Search for the cell housing the specified text and yield its [X, Y] center coordinate. 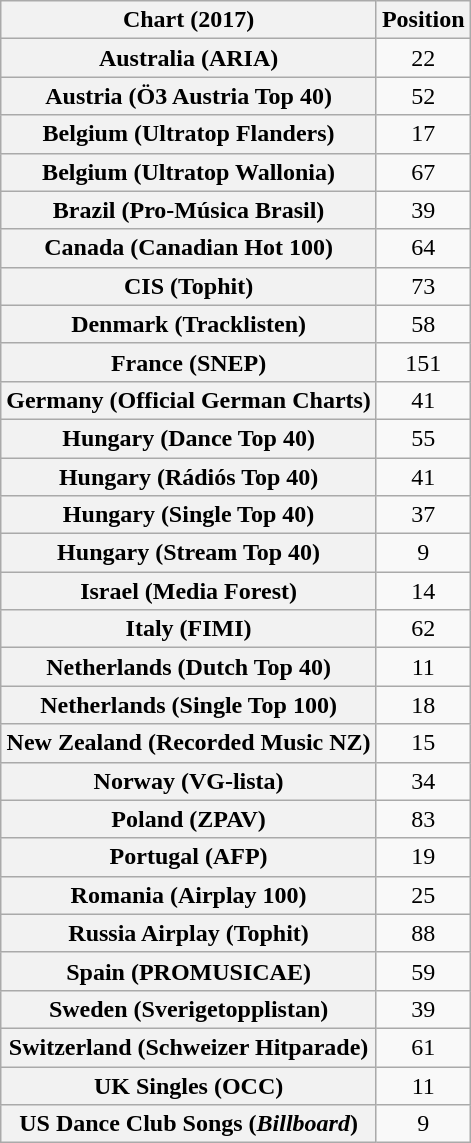
Portugal (AFP) [189, 857]
Brazil (Pro-Música Brasil) [189, 210]
Israel (Media Forest) [189, 591]
19 [423, 857]
Australia (ARIA) [189, 58]
67 [423, 172]
France (SNEP) [189, 362]
Italy (FIMI) [189, 629]
151 [423, 362]
14 [423, 591]
Netherlands (Dutch Top 40) [189, 667]
Hungary (Rádiós Top 40) [189, 477]
Hungary (Dance Top 40) [189, 438]
Russia Airplay (Tophit) [189, 933]
Hungary (Stream Top 40) [189, 553]
Belgium (Ultratop Flanders) [189, 134]
Netherlands (Single Top 100) [189, 705]
37 [423, 515]
Switzerland (Schweizer Hitparade) [189, 1047]
Chart (2017) [189, 20]
55 [423, 438]
Hungary (Single Top 40) [189, 515]
34 [423, 781]
88 [423, 933]
64 [423, 248]
Germany (Official German Charts) [189, 400]
CIS (Tophit) [189, 286]
Austria (Ö3 Austria Top 40) [189, 96]
US Dance Club Songs (Billboard) [189, 1124]
Position [423, 20]
Belgium (Ultratop Wallonia) [189, 172]
25 [423, 895]
UK Singles (OCC) [189, 1085]
17 [423, 134]
73 [423, 286]
58 [423, 324]
Poland (ZPAV) [189, 819]
83 [423, 819]
Romania (Airplay 100) [189, 895]
18 [423, 705]
Denmark (Tracklisten) [189, 324]
Spain (PROMUSICAE) [189, 971]
59 [423, 971]
61 [423, 1047]
Sweden (Sverigetopplistan) [189, 1009]
15 [423, 743]
62 [423, 629]
52 [423, 96]
22 [423, 58]
Canada (Canadian Hot 100) [189, 248]
Norway (VG-lista) [189, 781]
New Zealand (Recorded Music NZ) [189, 743]
